Detect which cell encompasses the target text, then output its (X, Y) center coordinate. 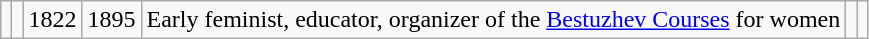
1822 (52, 20)
1895 (112, 20)
Early feminist, educator, organizer of the Bestuzhev Courses for women (494, 20)
